Scan for the cell matching the given text and deliver its (x, y) coordinate at center. 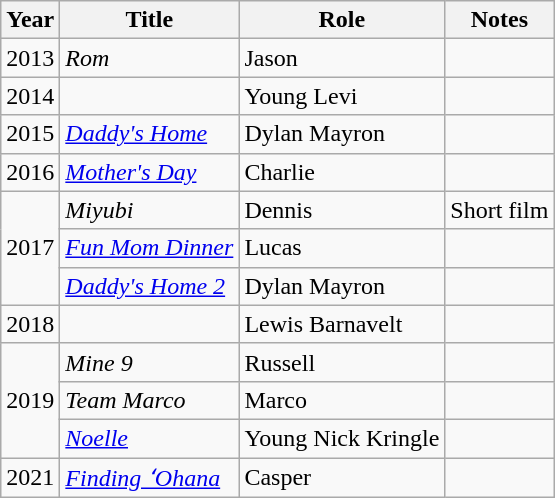
Dennis (342, 210)
2018 (30, 324)
Jason (342, 58)
Mother's Day (150, 172)
2016 (30, 172)
Finding ʻOhana (150, 478)
2017 (30, 248)
Team Marco (150, 400)
Year (30, 20)
Marco (342, 400)
2021 (30, 478)
Role (342, 20)
Young Nick Kringle (342, 438)
Noelle (150, 438)
Miyubi (150, 210)
Casper (342, 478)
Title (150, 20)
Young Levi (342, 96)
Rom (150, 58)
2013 (30, 58)
Charlie (342, 172)
Daddy's Home 2 (150, 286)
Fun Mom Dinner (150, 248)
Notes (500, 20)
Russell (342, 362)
Lewis Barnavelt (342, 324)
2014 (30, 96)
Lucas (342, 248)
Daddy's Home (150, 134)
Mine 9 (150, 362)
2015 (30, 134)
2019 (30, 400)
Short film (500, 210)
